For the text-containing cell, return its midpoint in (X, Y) coordinate format. 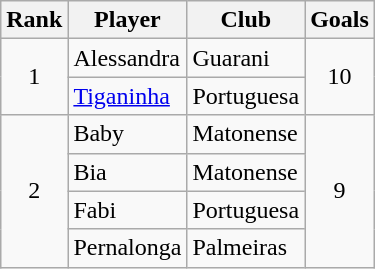
Goals (340, 20)
1 (34, 77)
Fabi (128, 210)
Rank (34, 20)
Bia (128, 172)
Baby (128, 134)
10 (340, 77)
Palmeiras (246, 248)
Player (128, 20)
Club (246, 20)
2 (34, 191)
Pernalonga (128, 248)
Tiganinha (128, 96)
Guarani (246, 58)
9 (340, 191)
Alessandra (128, 58)
